Output the (x, y) coordinate of the center of the cell containing the given text.  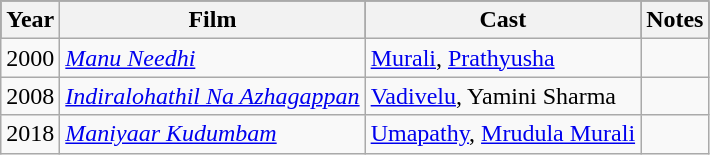
Umapathy, Mrudula Murali (502, 134)
2008 (30, 96)
Manu Needhi (212, 58)
Maniyaar Kudumbam (212, 134)
2018 (30, 134)
Murali, Prathyusha (502, 58)
2000 (30, 58)
Cast (502, 20)
Vadivelu, Yamini Sharma (502, 96)
Indiralohathil Na Azhagappan (212, 96)
Notes (675, 20)
Year (30, 20)
Film (212, 20)
